Output the [X, Y] coordinate of the center of the cell containing the given text.  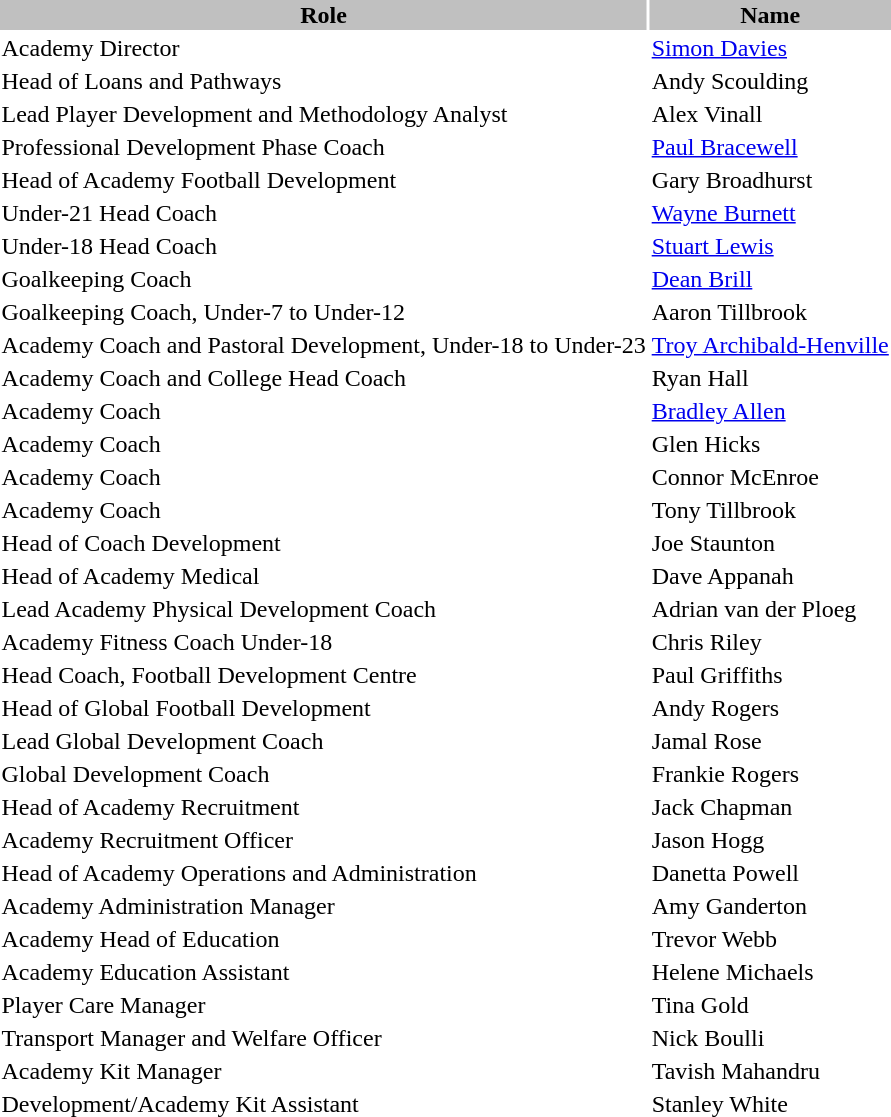
Head of Coach Development [324, 543]
Lead Player Development and Methodology Analyst [324, 114]
Gary Broadhurst [770, 180]
Nick Boulli [770, 1038]
Academy Recruitment Officer [324, 840]
Stuart Lewis [770, 246]
Head Coach, Football Development Centre [324, 675]
Transport Manager and Welfare Officer [324, 1038]
Frankie Rogers [770, 774]
Professional Development Phase Coach [324, 147]
Head of Academy Operations and Administration [324, 873]
Alex Vinall [770, 114]
Chris Riley [770, 642]
Head of Global Football Development [324, 708]
Player Care Manager [324, 1005]
Jason Hogg [770, 840]
Trevor Webb [770, 939]
Head of Academy Football Development [324, 180]
Dave Appanah [770, 576]
Goalkeeping Coach, Under-7 to Under-12 [324, 312]
Glen Hicks [770, 444]
Helene Michaels [770, 972]
Simon Davies [770, 48]
Paul Bracewell [770, 147]
Academy Director [324, 48]
Global Development Coach [324, 774]
Tony Tillbrook [770, 510]
Academy Coach and Pastoral Development, Under-18 to Under-23 [324, 345]
Tavish Mahandru [770, 1071]
Troy Archibald-Henville [770, 345]
Danetta Powell [770, 873]
Dean Brill [770, 279]
Goalkeeping Coach [324, 279]
Andy Scoulding [770, 81]
Adrian van der Ploeg [770, 609]
Head of Academy Medical [324, 576]
Jack Chapman [770, 807]
Academy Coach and College Head Coach [324, 378]
Under-21 Head Coach [324, 213]
Andy Rogers [770, 708]
Bradley Allen [770, 411]
Jamal Rose [770, 741]
Joe Staunton [770, 543]
Ryan Hall [770, 378]
Academy Head of Education [324, 939]
Head of Loans and Pathways [324, 81]
Academy Kit Manager [324, 1071]
Academy Fitness Coach Under-18 [324, 642]
Head of Academy Recruitment [324, 807]
Name [770, 15]
Under-18 Head Coach [324, 246]
Academy Administration Manager [324, 906]
Connor McEnroe [770, 477]
Wayne Burnett [770, 213]
Role [324, 15]
Lead Academy Physical Development Coach [324, 609]
Amy Ganderton [770, 906]
Academy Education Assistant [324, 972]
Aaron Tillbrook [770, 312]
Lead Global Development Coach [324, 741]
Tina Gold [770, 1005]
Paul Griffiths [770, 675]
